Return the (x, y) coordinate for the center point of the cell that contains the specified text.  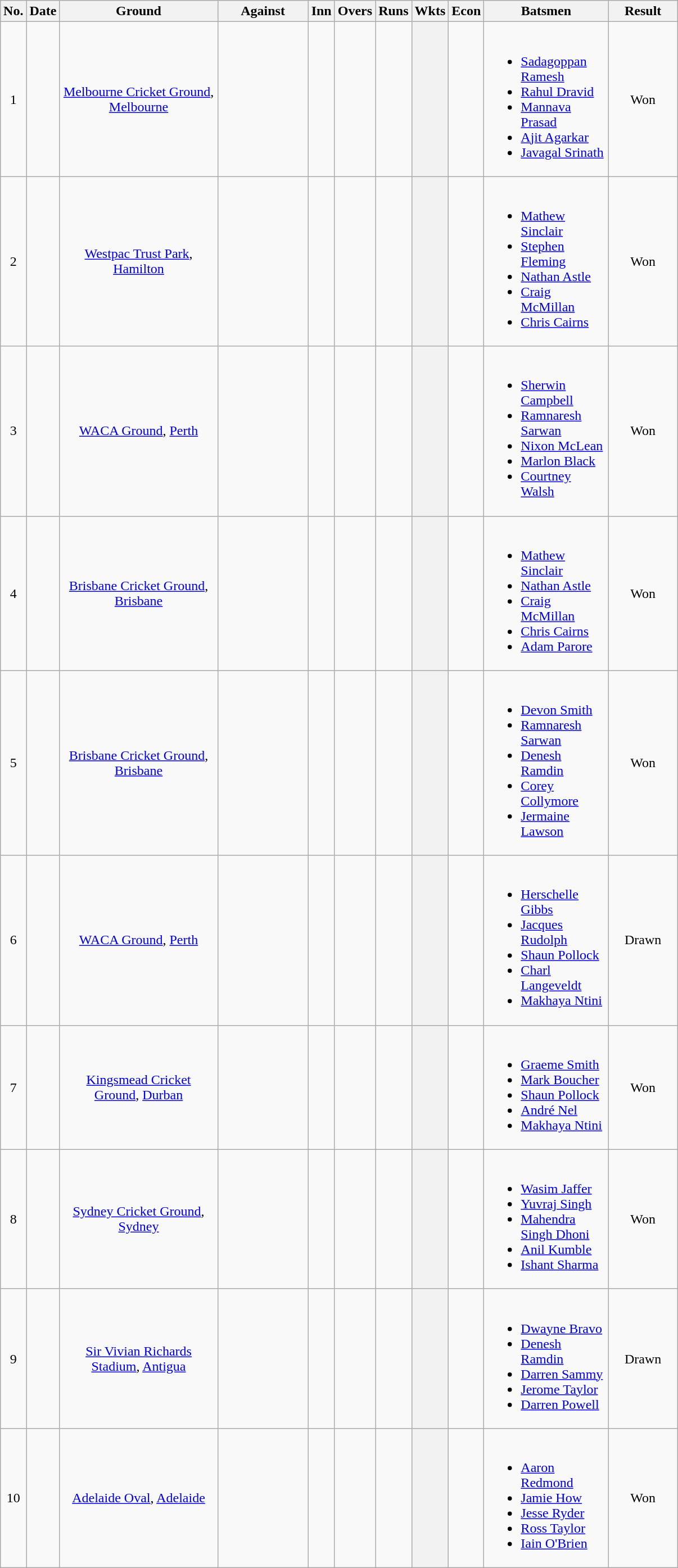
Melbourne Cricket Ground, Melbourne (138, 99)
Kingsmead Cricket Ground, Durban (138, 1087)
Aaron RedmondJamie HowJesse RyderRoss TaylorIain O'Brien (546, 1498)
Wasim JafferYuvraj SinghMahendra Singh DhoniAnil KumbleIshant Sharma (546, 1219)
7 (13, 1087)
2 (13, 261)
Sir Vivian Richards Stadium, Antigua (138, 1358)
Adelaide Oval, Adelaide (138, 1498)
Ground (138, 11)
Econ (467, 11)
6 (13, 940)
No. (13, 11)
Graeme SmithMark BoucherShaun PollockAndré NelMakhaya Ntini (546, 1087)
Dwayne BravoDenesh RamdinDarren SammyJerome TaylorDarren Powell (546, 1358)
Overs (355, 11)
Result (643, 11)
Sherwin CampbellRamnaresh SarwanNixon McLeanMarlon BlackCourtney Walsh (546, 431)
Herschelle GibbsJacques RudolphShaun PollockCharl LangeveldtMakhaya Ntini (546, 940)
5 (13, 763)
9 (13, 1358)
8 (13, 1219)
4 (13, 593)
10 (13, 1498)
Westpac Trust Park, Hamilton (138, 261)
Sadagoppan RameshRahul DravidMannava PrasadAjit AgarkarJavagal Srinath (546, 99)
Inn (322, 11)
Sydney Cricket Ground, Sydney (138, 1219)
1 (13, 99)
Mathew SinclairStephen FlemingNathan AstleCraig McMillanChris Cairns (546, 261)
Devon SmithRamnaresh SarwanDenesh RamdinCorey CollymoreJermaine Lawson (546, 763)
Against (263, 11)
Runs (394, 11)
Mathew SinclairNathan AstleCraig McMillanChris CairnsAdam Parore (546, 593)
Batsmen (546, 11)
Date (43, 11)
Wkts (430, 11)
3 (13, 431)
